Search for the cell housing the specified text and yield its [x, y] center coordinate. 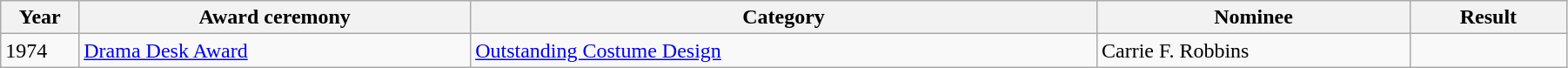
Year [40, 17]
Result [1488, 17]
Award ceremony [275, 17]
Nominee [1254, 17]
Category [784, 17]
1974 [40, 51]
Carrie F. Robbins [1254, 51]
Drama Desk Award [275, 51]
Outstanding Costume Design [784, 51]
